Pinpoint the cell where the given text exists, returning its [X, Y] midpoint coordinate. 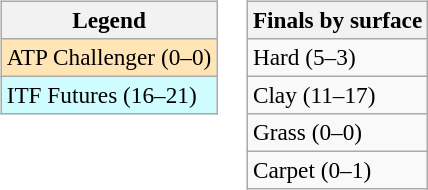
Hard (5–3) [337, 57]
Finals by surface [337, 20]
Grass (0–0) [337, 133]
Legend [108, 20]
Clay (11–17) [337, 95]
ATP Challenger (0–0) [108, 57]
ITF Futures (16–21) [108, 95]
Carpet (0–1) [337, 171]
